Locate the cell with the specified text and output its (X, Y) center coordinate. 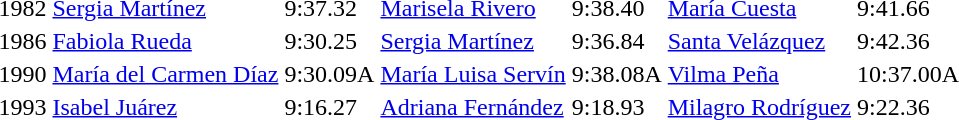
María del Carmen Díaz (166, 74)
Vilma Peña (759, 74)
Sergia Martínez (473, 41)
9:30.25 (330, 41)
Fabiola Rueda (166, 41)
Santa Velázquez (759, 41)
9:36.84 (616, 41)
9:30.09A (330, 74)
María Luisa Servín (473, 74)
9:38.08A (616, 74)
